Return (X, Y) of the center of cell containing provided text 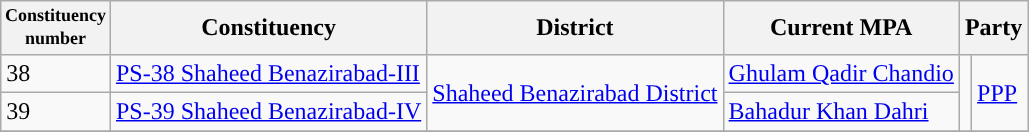
Bahadur Khan Dahri (841, 111)
Current MPA (841, 28)
PS-39 Shaheed Benazirabad-IV (268, 111)
Shaheed Benazirabad District (575, 92)
Ghulam Qadir Chandio (841, 73)
Constituency number (56, 28)
Party (993, 28)
39 (56, 111)
PS-38 Shaheed Benazirabad-III (268, 73)
Constituency (268, 28)
PPP (1000, 92)
38 (56, 73)
District (575, 28)
